Provide the (x, y) coordinate of the cell's center where the given text is located.  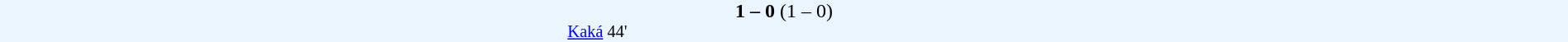
1 – 0 (1 – 0) (784, 12)
Kaká 44' (313, 32)
